Provide the (x, y) coordinate of the cell's center where the given text is located.  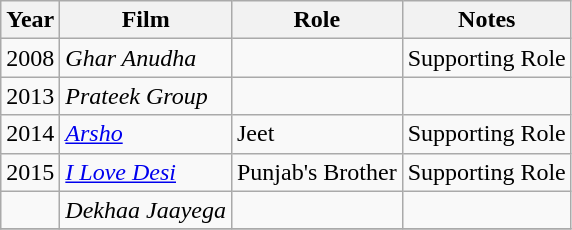
2013 (30, 96)
Dekhaa Jaayega (146, 210)
Year (30, 20)
Punjab's Brother (316, 172)
Prateek Group (146, 96)
Notes (486, 20)
Role (316, 20)
2008 (30, 58)
Arsho (146, 134)
Film (146, 20)
2015 (30, 172)
2014 (30, 134)
I Love Desi (146, 172)
Jeet (316, 134)
Ghar Anudha (146, 58)
